Capture the cell that displays the provided text and extract its [x, y] central coordinate. 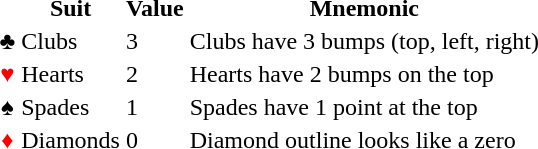
Spades [71, 107]
Clubs [71, 41]
Hearts [71, 74]
2 [154, 74]
3 [154, 41]
1 [154, 107]
